Extract the (X, Y) coordinate from the center of the cell holding the provided text.  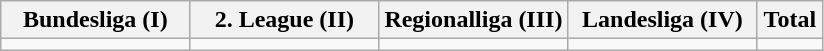
2. League (II) (284, 20)
Bundesliga (I) (96, 20)
Landesliga (IV) (662, 20)
Regionalliga (III) (474, 20)
Total (790, 20)
